Detect which cell encompasses the target text, then output its [X, Y] center coordinate. 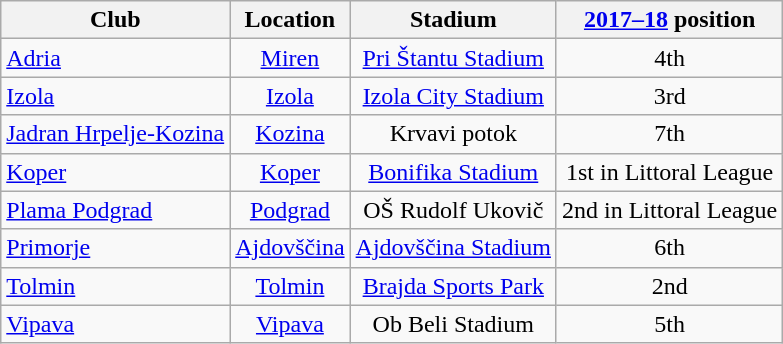
1st in Littoral League [669, 172]
OŠ Rudolf Ukovič [453, 210]
Ajdovščina Stadium [453, 248]
Pri Štantu Stadium [453, 58]
2nd [669, 286]
4th [669, 58]
Brajda Sports Park [453, 286]
Plama Podgrad [116, 210]
Stadium [453, 20]
Izola City Stadium [453, 96]
6th [669, 248]
7th [669, 134]
Krvavi potok [453, 134]
Location [290, 20]
2017–18 position [669, 20]
Ob Beli Stadium [453, 324]
2nd in Littoral League [669, 210]
3rd [669, 96]
Club [116, 20]
5th [669, 324]
Adria [116, 58]
Miren [290, 58]
Bonifika Stadium [453, 172]
Primorje [116, 248]
Podgrad [290, 210]
Ajdovščina [290, 248]
Jadran Hrpelje-Kozina [116, 134]
Kozina [290, 134]
